Extract the [x, y] coordinate from the center of the cell holding the provided text.  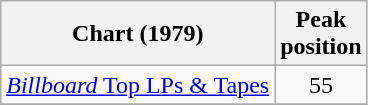
Billboard Top LPs & Tapes [138, 85]
Chart (1979) [138, 34]
55 [321, 85]
Peakposition [321, 34]
